Identify which cell holds the provided text, then report its [x, y] central coordinate. 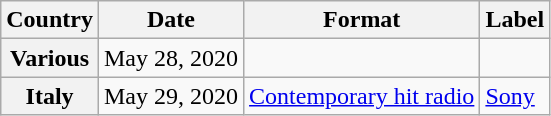
Date [170, 20]
May 28, 2020 [170, 58]
Various [50, 58]
Format [362, 20]
Country [50, 20]
Label [515, 20]
May 29, 2020 [170, 96]
Contemporary hit radio [362, 96]
Italy [50, 96]
Sony [515, 96]
